From the cell containing the given text, extract its center point as (X, Y) coordinate. 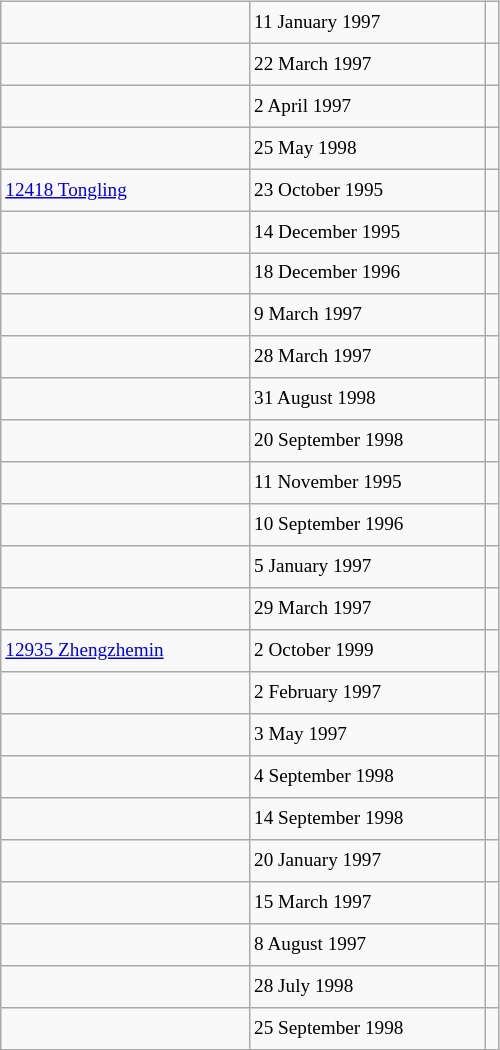
11 January 1997 (368, 22)
3 May 1997 (368, 735)
2 October 1999 (368, 651)
31 August 1998 (368, 399)
14 September 1998 (368, 819)
23 October 1995 (368, 190)
28 July 1998 (368, 986)
29 March 1997 (368, 609)
11 November 1995 (368, 483)
8 August 1997 (368, 944)
10 September 1996 (368, 525)
2 February 1997 (368, 693)
28 March 1997 (368, 357)
20 September 1998 (368, 441)
9 March 1997 (368, 315)
25 May 1998 (368, 148)
15 March 1997 (368, 902)
14 December 1995 (368, 232)
22 March 1997 (368, 64)
5 January 1997 (368, 567)
4 September 1998 (368, 777)
12418 Tongling (126, 190)
20 January 1997 (368, 861)
12935 Zhengzhemin (126, 651)
18 December 1996 (368, 274)
2 April 1997 (368, 106)
25 September 1998 (368, 1028)
